Output the [x, y] coordinate of the center of the cell containing the given text.  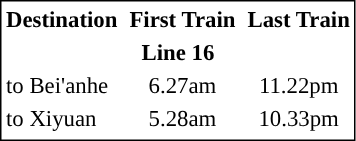
Destination [61, 19]
11.22pm [298, 85]
10.33pm [298, 119]
Last Train [298, 19]
6.27am [182, 85]
5.28am [182, 119]
First Train [182, 19]
to Xiyuan [61, 119]
to Bei'anhe [61, 85]
Line 16 [178, 53]
